Scan for the cell matching the given text and deliver its [X, Y] coordinate at center. 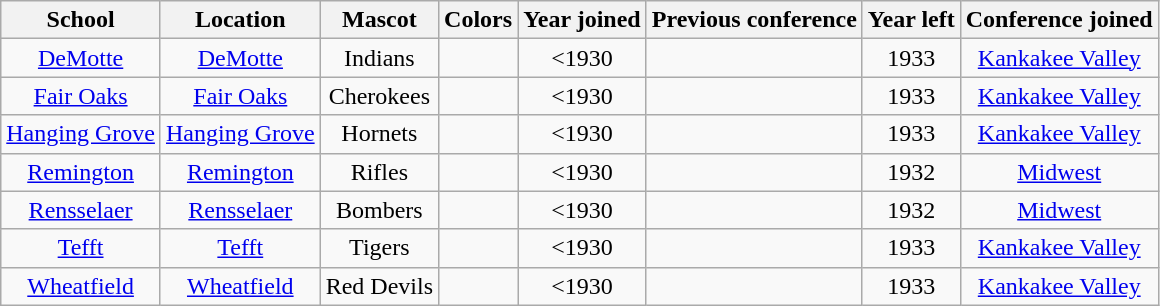
Year left [911, 20]
Rifles [379, 172]
Year joined [582, 20]
Mascot [379, 20]
Conference joined [1059, 20]
Cherokees [379, 96]
Hornets [379, 134]
Bombers [379, 210]
Colors [478, 20]
Indians [379, 58]
Tigers [379, 248]
School [81, 20]
Location [240, 20]
Red Devils [379, 286]
Previous conference [754, 20]
